Pinpoint the cell where the given text exists, returning its [x, y] midpoint coordinate. 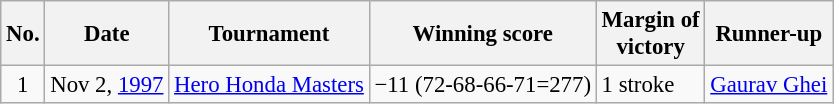
Runner-up [769, 34]
−11 (72-68-66-71=277) [482, 85]
Hero Honda Masters [269, 85]
Winning score [482, 34]
1 [23, 85]
Date [107, 34]
No. [23, 34]
Tournament [269, 34]
Nov 2, 1997 [107, 85]
Margin ofvictory [650, 34]
1 stroke [650, 85]
Gaurav Ghei [769, 85]
